Output the (x, y) coordinate of the center of the cell containing the given text.  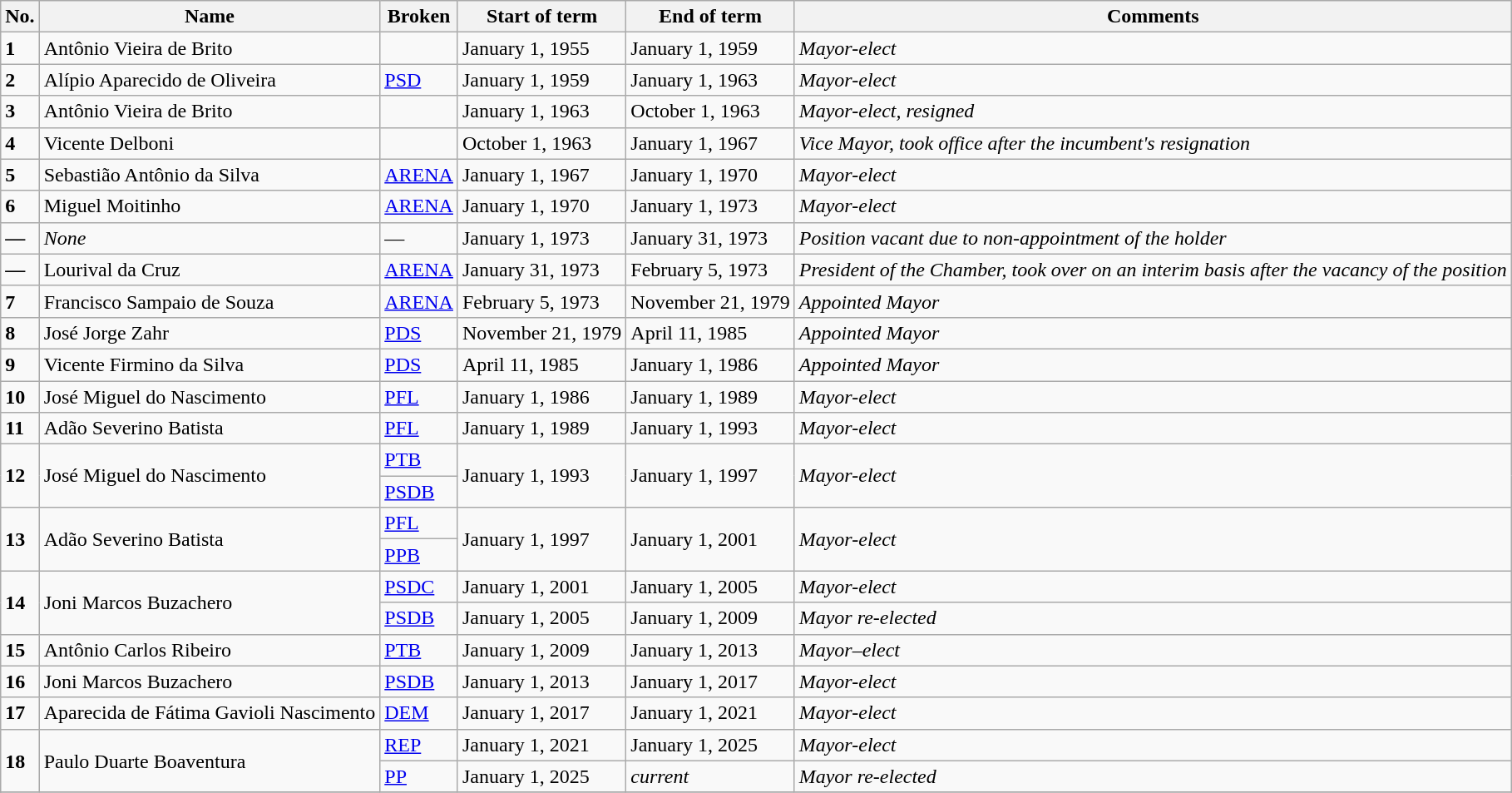
18 (20, 761)
Miguel Moitinho (210, 206)
13 (20, 539)
Lourival da Cruz (210, 270)
José Jorge Zahr (210, 333)
Start of term (541, 17)
Mayor-elect, resigned (1153, 112)
2 (20, 80)
Paulo Duarte Boaventura (210, 761)
9 (20, 364)
Name (210, 17)
End of term (710, 17)
14 (20, 602)
current (710, 776)
PSD (419, 80)
16 (20, 681)
Aparecida de Fátima Gavioli Nascimento (210, 713)
REP (419, 745)
PPB (419, 555)
Francisco Sampaio de Souza (210, 301)
Alípio Aparecido de Oliveira (210, 80)
Sebastião Antônio da Silva (210, 175)
Antônio Carlos Ribeiro (210, 650)
Broken (419, 17)
17 (20, 713)
Mayor–elect (1153, 650)
11 (20, 429)
3 (20, 112)
President of the Chamber, took over on an interim basis after the vacancy of the position (1153, 270)
10 (20, 397)
8 (20, 333)
4 (20, 143)
5 (20, 175)
January 1, 1955 (541, 48)
Position vacant due to non-appointment of the holder (1153, 238)
12 (20, 476)
PSDC (419, 587)
Vicente Firmino da Silva (210, 364)
Comments (1153, 17)
15 (20, 650)
Vicente Delboni (210, 143)
Vice Mayor, took office after the incumbent's resignation (1153, 143)
6 (20, 206)
7 (20, 301)
No. (20, 17)
PP (419, 776)
1 (20, 48)
None (210, 238)
DEM (419, 713)
